Find where the given text appears and provide that cell's center as [X, Y] coordinate. 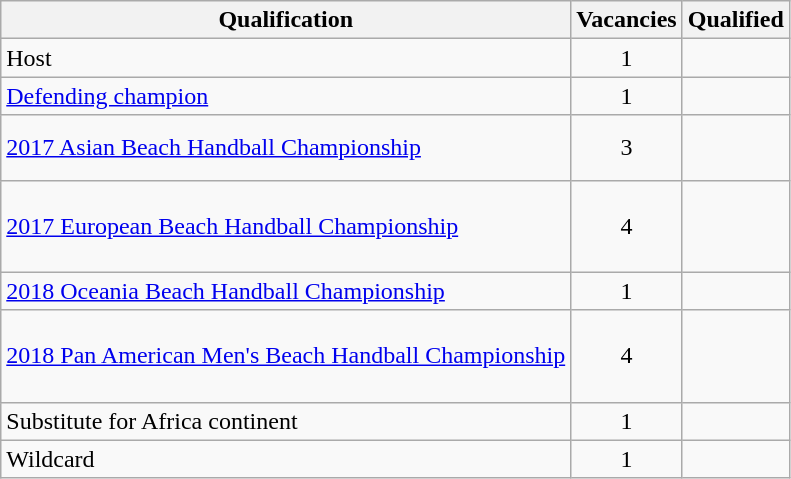
3 [627, 148]
2018 Oceania Beach Handball Championship [286, 291]
2017 European Beach Handball Championship [286, 226]
Substitute for Africa continent [286, 421]
Host [286, 58]
Wildcard [286, 459]
Qualified [736, 20]
Vacancies [627, 20]
2017 Asian Beach Handball Championship [286, 148]
Defending champion [286, 96]
2018 Pan American Men's Beach Handball Championship [286, 356]
Qualification [286, 20]
